Provide the [x, y] coordinate of the cell's center where the given text is located.  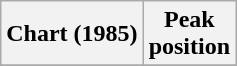
Chart (1985) [72, 34]
Peakposition [189, 34]
